Output the [X, Y] coordinate of the center of the cell containing the given text.  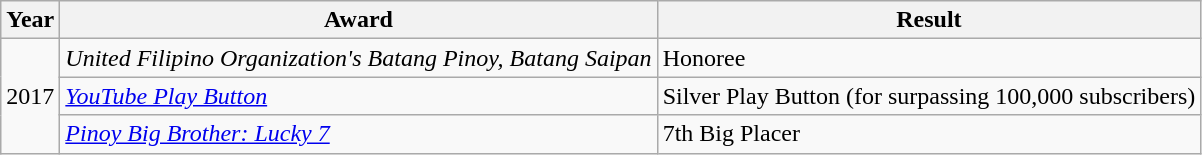
Award [358, 20]
Silver Play Button (for surpassing 100,000 subscribers) [929, 96]
Result [929, 20]
Pinoy Big Brother: Lucky 7 [358, 134]
Honoree [929, 58]
YouTube Play Button [358, 96]
2017 [30, 96]
Year [30, 20]
7th Big Placer [929, 134]
United Filipino Organization's Batang Pinoy, Batang Saipan [358, 58]
